Return (x, y) of the center of cell containing provided text 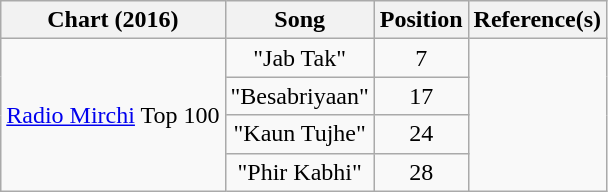
Song (300, 20)
Position (421, 20)
7 (421, 58)
28 (421, 172)
Reference(s) (538, 20)
17 (421, 96)
Chart (2016) (113, 20)
24 (421, 134)
"Phir Kabhi" (300, 172)
"Kaun Tujhe" (300, 134)
"Besabriyaan" (300, 96)
Radio Mirchi Top 100 (113, 115)
"Jab Tak" (300, 58)
